Return the [X, Y] coordinate for the center point of the cell that contains the specified text.  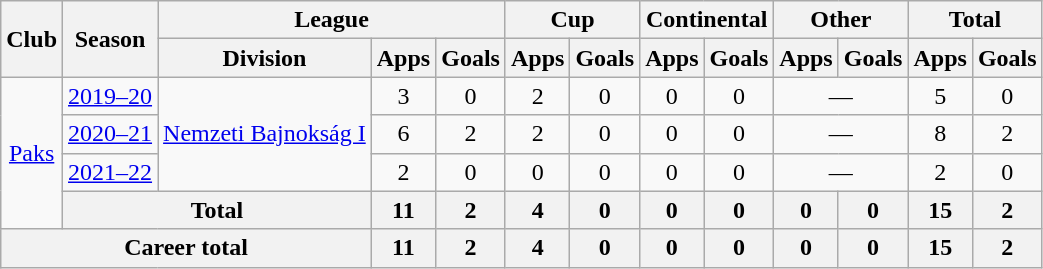
League [332, 20]
6 [403, 134]
8 [940, 134]
5 [940, 96]
Career total [186, 248]
Season [110, 39]
3 [403, 96]
2019–20 [110, 96]
Division [265, 58]
2021–22 [110, 172]
Paks [32, 153]
Nemzeti Bajnokság I [265, 134]
Cup [572, 20]
2020–21 [110, 134]
Continental [707, 20]
Club [32, 39]
Other [841, 20]
